Identify which cell holds the provided text, then report its (x, y) central coordinate. 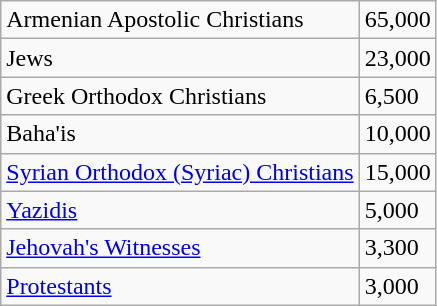
Jehovah's Witnesses (180, 248)
6,500 (398, 96)
3,000 (398, 286)
Jews (180, 58)
Baha'is (180, 134)
Greek Orthodox Christians (180, 96)
Syrian Orthodox (Syriac) Christians (180, 172)
Yazidis (180, 210)
65,000 (398, 20)
Protestants (180, 286)
5,000 (398, 210)
15,000 (398, 172)
Armenian Apostolic Christians (180, 20)
23,000 (398, 58)
3,300 (398, 248)
10,000 (398, 134)
